Search for the cell housing the specified text and yield its [X, Y] center coordinate. 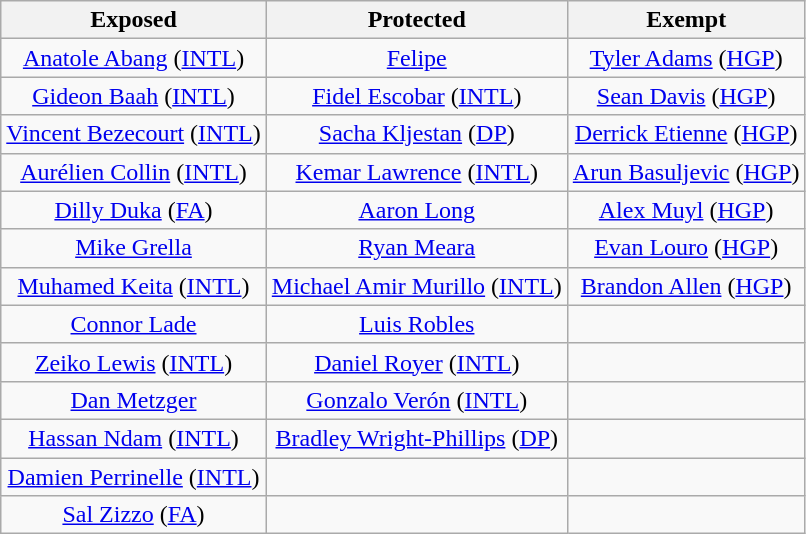
Zeiko Lewis (INTL) [134, 362]
Gonzalo Verón (INTL) [416, 400]
Fidel Escobar (INTL) [416, 96]
Dilly Duka (FA) [134, 210]
Felipe [416, 58]
Alex Muyl (HGP) [686, 210]
Sacha Kljestan (DP) [416, 134]
Derrick Etienne (HGP) [686, 134]
Aaron Long [416, 210]
Gideon Baah (INTL) [134, 96]
Hassan Ndam (INTL) [134, 438]
Kemar Lawrence (INTL) [416, 172]
Daniel Royer (INTL) [416, 362]
Muhamed Keita (INTL) [134, 286]
Protected [416, 20]
Luis Robles [416, 324]
Evan Louro (HGP) [686, 248]
Connor Lade [134, 324]
Aurélien Collin (INTL) [134, 172]
Exposed [134, 20]
Michael Amir Murillo (INTL) [416, 286]
Sean Davis (HGP) [686, 96]
Vincent Bezecourt (INTL) [134, 134]
Ryan Meara [416, 248]
Brandon Allen (HGP) [686, 286]
Arun Basuljevic (HGP) [686, 172]
Damien Perrinelle (INTL) [134, 477]
Exempt [686, 20]
Dan Metzger [134, 400]
Sal Zizzo (FA) [134, 515]
Anatole Abang (INTL) [134, 58]
Tyler Adams (HGP) [686, 58]
Bradley Wright-Phillips (DP) [416, 438]
Mike Grella [134, 248]
